For the text-containing cell, return its midpoint in [x, y] coordinate format. 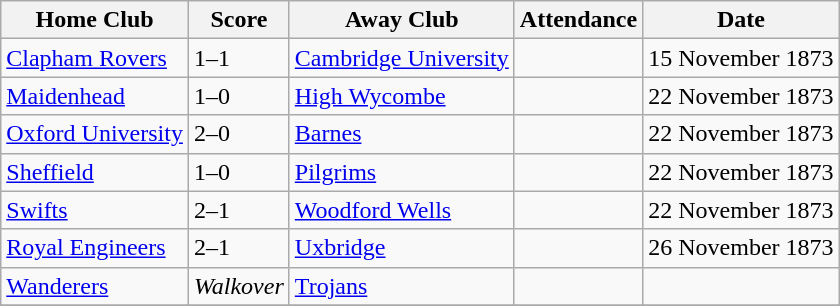
Date [741, 20]
Swifts [95, 210]
Pilgrims [402, 172]
2–0 [238, 134]
Barnes [402, 134]
Away Club [402, 20]
Home Club [95, 20]
Score [238, 20]
Wanderers [95, 286]
Sheffield [95, 172]
Cambridge University [402, 58]
Oxford University [95, 134]
Walkover [238, 286]
Attendance [578, 20]
High Wycombe [402, 96]
1–1 [238, 58]
Maidenhead [95, 96]
Clapham Rovers [95, 58]
Woodford Wells [402, 210]
Trojans [402, 286]
15 November 1873 [741, 58]
Royal Engineers [95, 248]
26 November 1873 [741, 248]
Uxbridge [402, 248]
